Locate the cell with the specified text and output its (x, y) center coordinate. 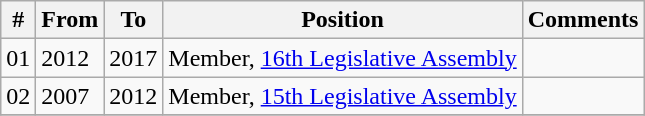
To (134, 20)
Position (342, 20)
# (18, 20)
Member, 15th Legislative Assembly (342, 96)
Comments (583, 20)
2017 (134, 58)
From (70, 20)
Member, 16th Legislative Assembly (342, 58)
2007 (70, 96)
01 (18, 58)
02 (18, 96)
